From the cell containing the given text, extract its center point as (x, y) coordinate. 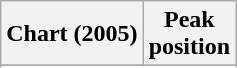
Chart (2005) (72, 34)
Peak position (189, 34)
